Output the [X, Y] coordinate of the center of the cell containing the given text.  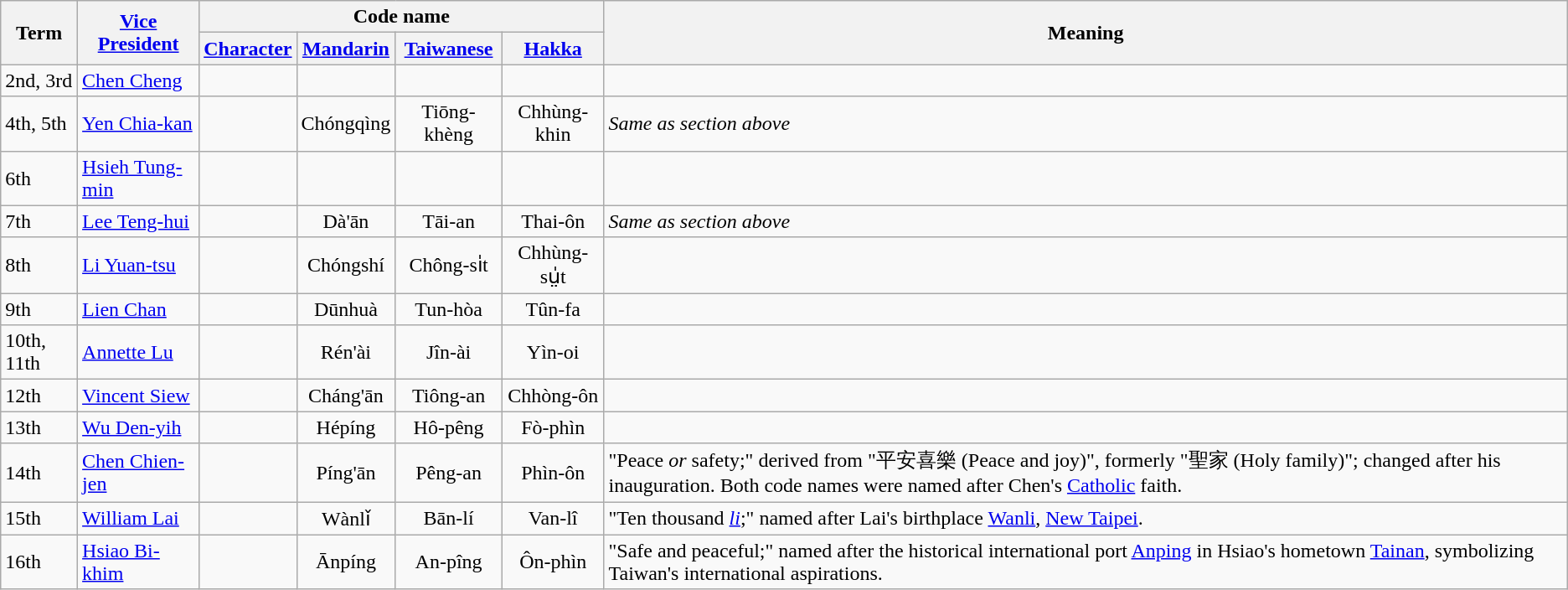
16th [39, 562]
Fò-phìn [553, 427]
Meaning [1086, 33]
4th, 5th [39, 124]
Tāi-an [449, 221]
Thai-ôn [553, 221]
13th [39, 427]
Yen Chia-kan [139, 124]
Hsieh Tung-min [139, 178]
Hépíng [346, 427]
Wu Den-yih [139, 427]
Dà'ān [346, 221]
Li Yuan-tsu [139, 265]
Dūnhuà [346, 309]
12th [39, 396]
Character [248, 49]
Hsiao Bi-khim [139, 562]
Tun-hòa [449, 309]
9th [39, 309]
Chhùng-khin [553, 124]
Chóngshí [346, 265]
Jîn-ài [449, 352]
10th, 11th [39, 352]
Pêng-an [449, 473]
Van-lî [553, 518]
Hô-pêng [449, 427]
Chóngqìng [346, 124]
Mandarin [346, 49]
Chông-si̍t [449, 265]
15th [39, 518]
Annette Lu [139, 352]
Chhòng-ôn [553, 396]
Bān-lí [449, 518]
2nd, 3rd [39, 80]
Yìn-oi [553, 352]
"Ten thousand li;" named after Lai's birthplace Wanli, New Taipei. [1086, 518]
Vincent Siew [139, 396]
Term [39, 33]
An-pîng [449, 562]
14th [39, 473]
6th [39, 178]
William Lai [139, 518]
Tûn-fa [553, 309]
7th [39, 221]
Ôn-phìn [553, 562]
Hakka [553, 49]
Taiwanese [449, 49]
"Safe and peaceful;" named after the historical international port Anping in Hsiao's hometown Tainan, symbolizing Taiwan's international aspirations. [1086, 562]
Chhùng-sṳ̍t [553, 265]
Píng'ān [346, 473]
Rén'ài [346, 352]
Cháng'ān [346, 396]
Lee Teng-hui [139, 221]
Phìn-ôn [553, 473]
Code name [402, 17]
Chen Cheng [139, 80]
Ānpíng [346, 562]
Wànlǐ [346, 518]
Vice President [139, 33]
Tiōng-khèng [449, 124]
8th [39, 265]
Chen Chien-jen [139, 473]
Lien Chan [139, 309]
Tiông-an [449, 396]
